Detect which cell encompasses the target text, then output its (x, y) center coordinate. 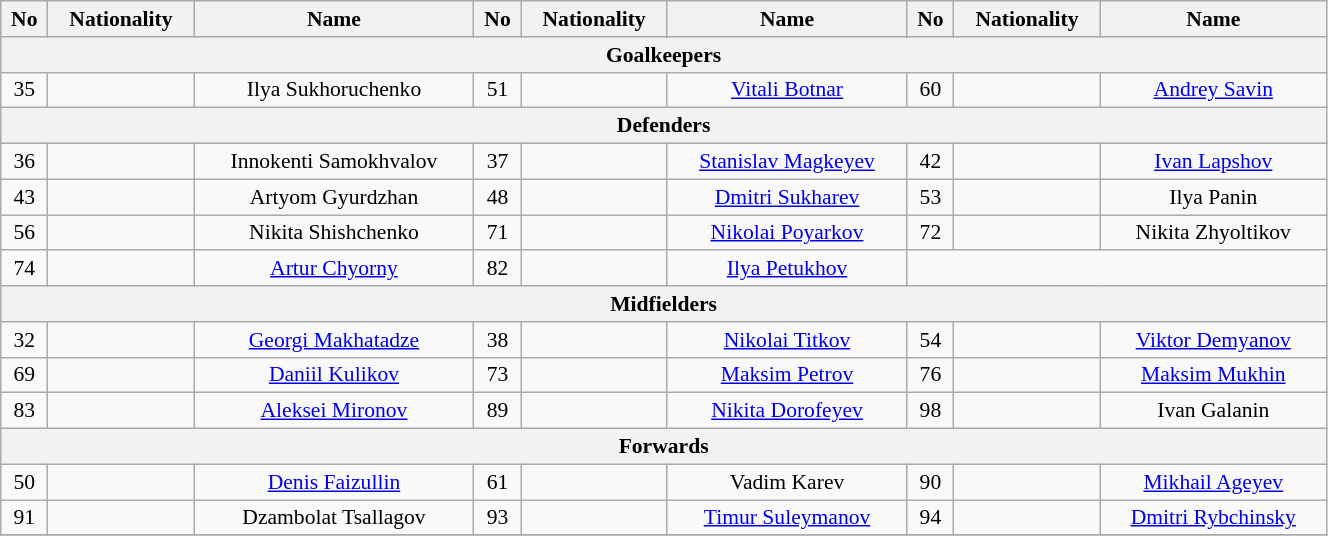
Dzambolat Tsallagov (334, 518)
61 (498, 482)
Dmitri Rybchinsky (1213, 518)
36 (24, 162)
Nikolai Poyarkov (787, 233)
69 (24, 375)
35 (24, 90)
Andrey Savin (1213, 90)
Dmitri Sukharev (787, 197)
Nikita Shishchenko (334, 233)
Nikita Zhyoltikov (1213, 233)
60 (930, 90)
43 (24, 197)
50 (24, 482)
Georgi Makhatadze (334, 340)
Ilya Panin (1213, 197)
Stanislav Magkeyev (787, 162)
Forwards (664, 447)
94 (930, 518)
Vitali Botnar (787, 90)
37 (498, 162)
Ivan Lapshov (1213, 162)
Innokenti Samokhvalov (334, 162)
Aleksei Mironov (334, 411)
Viktor Demyanov (1213, 340)
Defenders (664, 126)
98 (930, 411)
83 (24, 411)
74 (24, 269)
48 (498, 197)
Nikita Dorofeyev (787, 411)
Artur Chyorny (334, 269)
Artyom Gyurdzhan (334, 197)
53 (930, 197)
76 (930, 375)
Nikolai Titkov (787, 340)
Denis Faizullin (334, 482)
Vadim Karev (787, 482)
Goalkeepers (664, 55)
89 (498, 411)
42 (930, 162)
Maksim Petrov (787, 375)
Maksim Mukhin (1213, 375)
73 (498, 375)
Daniil Kulikov (334, 375)
82 (498, 269)
Midfielders (664, 304)
Ilya Petukhov (787, 269)
91 (24, 518)
Ivan Galanin (1213, 411)
Mikhail Ageyev (1213, 482)
90 (930, 482)
72 (930, 233)
38 (498, 340)
56 (24, 233)
71 (498, 233)
54 (930, 340)
Timur Suleymanov (787, 518)
32 (24, 340)
Ilya Sukhoruchenko (334, 90)
93 (498, 518)
51 (498, 90)
